Search for the cell housing the specified text and yield its [X, Y] center coordinate. 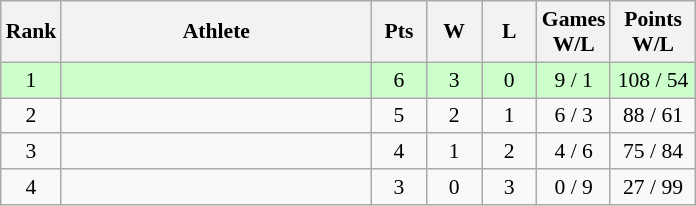
GamesW/L [574, 32]
L [510, 32]
W [454, 32]
88 / 61 [652, 116]
9 / 1 [574, 80]
6 [398, 80]
0 / 9 [574, 187]
Pts [398, 32]
Rank [32, 32]
27 / 99 [652, 187]
108 / 54 [652, 80]
5 [398, 116]
Athlete [216, 32]
4 / 6 [574, 152]
PointsW/L [652, 32]
6 / 3 [574, 116]
75 / 84 [652, 152]
